Identify which cell holds the provided text, then report its (X, Y) central coordinate. 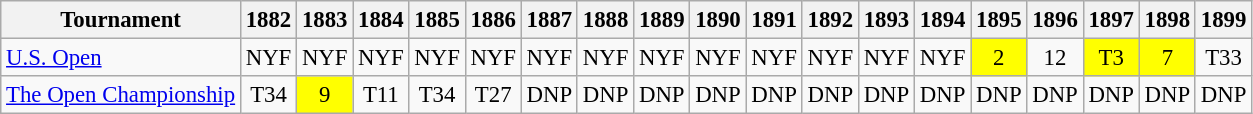
T33 (1223, 58)
1889 (662, 20)
1893 (886, 20)
1897 (1111, 20)
U.S. Open (121, 58)
1890 (718, 20)
Tournament (121, 20)
1886 (493, 20)
7 (1167, 58)
1894 (943, 20)
1885 (437, 20)
1883 (325, 20)
T27 (493, 95)
T11 (381, 95)
1892 (830, 20)
1888 (605, 20)
T3 (1111, 58)
1898 (1167, 20)
1896 (1055, 20)
The Open Championship (121, 95)
1887 (549, 20)
1899 (1223, 20)
2 (999, 58)
1895 (999, 20)
12 (1055, 58)
1884 (381, 20)
1882 (268, 20)
1891 (774, 20)
9 (325, 95)
